Detect which cell encompasses the target text, then output its [x, y] center coordinate. 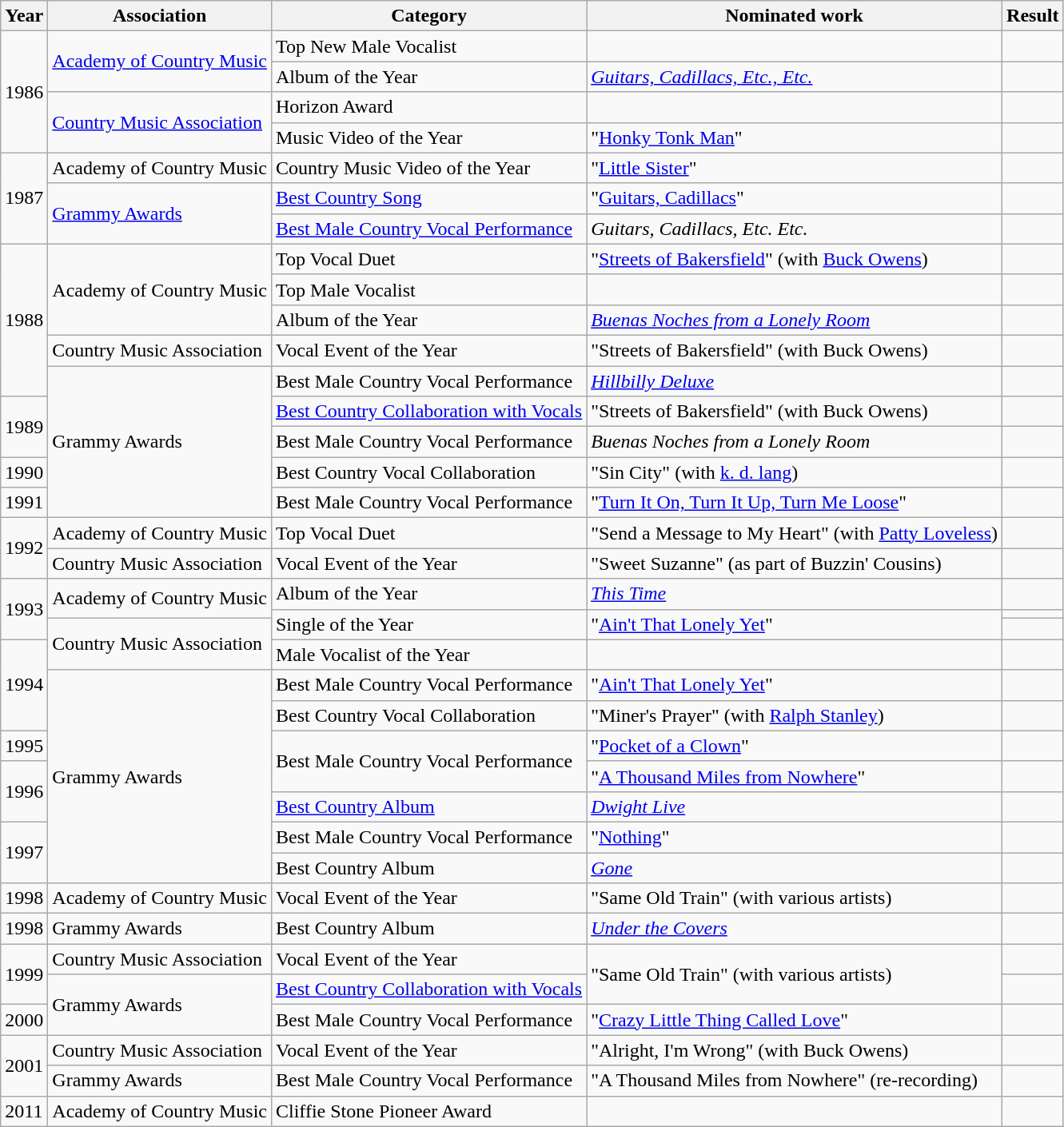
1996 [24, 791]
2011 [24, 1111]
Horizon Award [428, 107]
"Miner's Prayer" (with Ralph Stanley) [795, 715]
2000 [24, 1020]
"Honky Tonk Man" [795, 137]
1994 [24, 685]
Year [24, 16]
"Guitars, Cadillacs" [795, 198]
Gone [795, 867]
Result [1033, 16]
"Nothing" [795, 837]
Under the Covers [795, 929]
"Sin City" (with k. d. lang) [795, 472]
Guitars, Cadillacs, Etc. Etc. [795, 229]
1995 [24, 746]
"Alright, I'm Wrong" (with Buck Owens) [795, 1050]
"A Thousand Miles from Nowhere" (re-recording) [795, 1081]
1990 [24, 472]
1991 [24, 503]
Top New Male Vocalist [428, 46]
Male Vocalist of the Year [428, 655]
Cliffie Stone Pioneer Award [428, 1111]
"A Thousand Miles from Nowhere" [795, 776]
"Sweet Suzanne" (as part of Buzzin' Cousins) [795, 563]
Hillbilly Deluxe [795, 381]
Dwight Live [795, 806]
1999 [24, 974]
Best Country Song [428, 198]
This Time [795, 594]
1987 [24, 198]
"Little Sister" [795, 168]
Nominated work [795, 16]
Category [428, 16]
Single of the Year [428, 624]
2001 [24, 1065]
1997 [24, 852]
1993 [24, 609]
"Pocket of a Clown" [795, 746]
Guitars, Cadillacs, Etc., Etc. [795, 77]
Music Video of the Year [428, 137]
"Send a Message to My Heart" (with Patty Loveless) [795, 533]
"Turn It On, Turn It Up, Turn Me Loose" [795, 503]
"Crazy Little Thing Called Love" [795, 1020]
Association [160, 16]
1986 [24, 92]
1989 [24, 427]
1992 [24, 548]
Country Music Video of the Year [428, 168]
1988 [24, 320]
Top Male Vocalist [428, 289]
